Pinpoint the cell where the given text exists, returning its (x, y) midpoint coordinate. 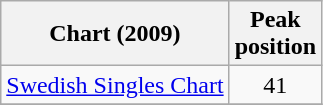
Peakposition (275, 34)
41 (275, 85)
Chart (2009) (115, 34)
Swedish Singles Chart (115, 85)
